Detect which cell encompasses the target text, then output its [x, y] center coordinate. 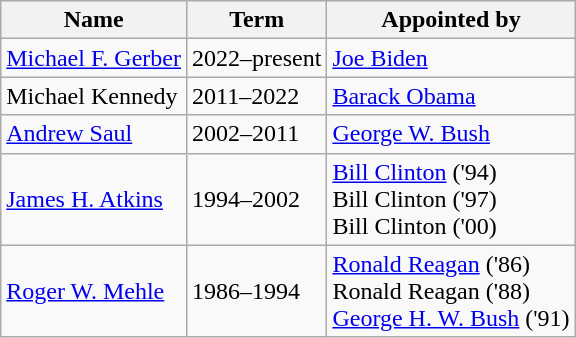
2002–2011 [256, 134]
1986–1994 [256, 291]
Name [94, 20]
James H. Atkins [94, 199]
Ronald Reagan ('86)Ronald Reagan ('88)George H. W. Bush ('91) [451, 291]
2022–present [256, 58]
Barack Obama [451, 96]
George W. Bush [451, 134]
Term [256, 20]
Michael F. Gerber [94, 58]
Joe Biden [451, 58]
2011–2022 [256, 96]
Bill Clinton ('94)Bill Clinton ('97)Bill Clinton ('00) [451, 199]
Andrew Saul [94, 134]
Michael Kennedy [94, 96]
Roger W. Mehle [94, 291]
1994–2002 [256, 199]
Appointed by [451, 20]
